Extract the (x, y) coordinate from the center of the cell holding the provided text.  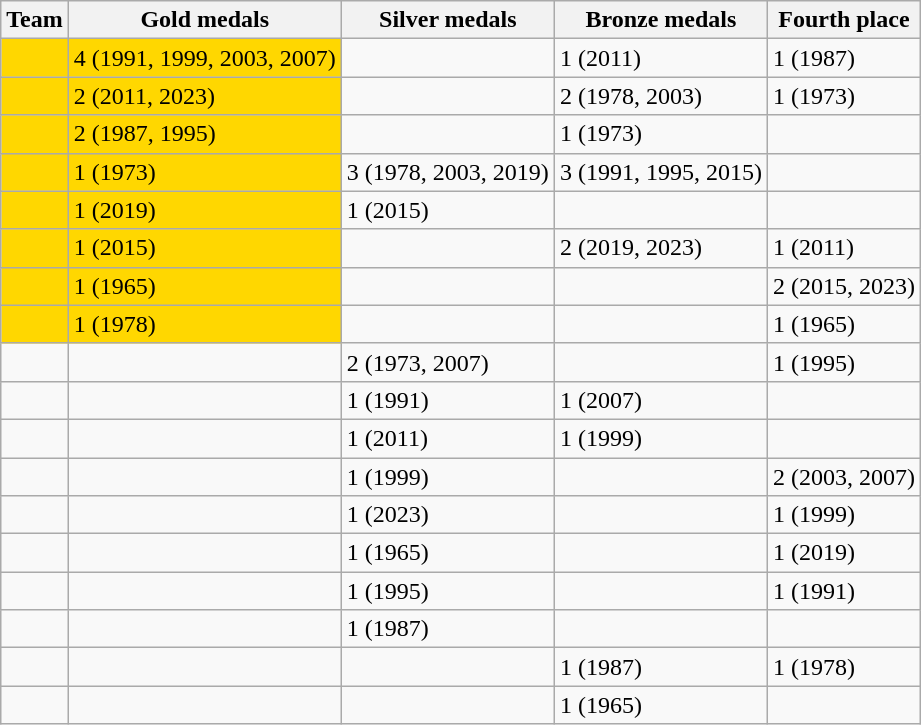
2 (2015, 2023) (844, 286)
1 (2023) (448, 515)
3 (1978, 2003, 2019) (448, 172)
2 (2011, 2023) (204, 96)
2 (1987, 1995) (204, 134)
1 (2007) (660, 400)
2 (1973, 2007) (448, 362)
Gold medals (204, 20)
2 (2019, 2023) (660, 248)
Team (35, 20)
3 (1991, 1995, 2015) (660, 172)
2 (1978, 2003) (660, 96)
Silver medals (448, 20)
Bronze medals (660, 20)
2 (2003, 2007) (844, 477)
Fourth place (844, 20)
4 (1991, 1999, 2003, 2007) (204, 58)
